Scan for the cell matching the given text and deliver its (X, Y) coordinate at center. 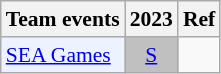
S (152, 55)
Ref (199, 19)
Team events (63, 19)
SEA Games (63, 55)
2023 (152, 19)
